Search for the cell housing the specified text and yield its [x, y] center coordinate. 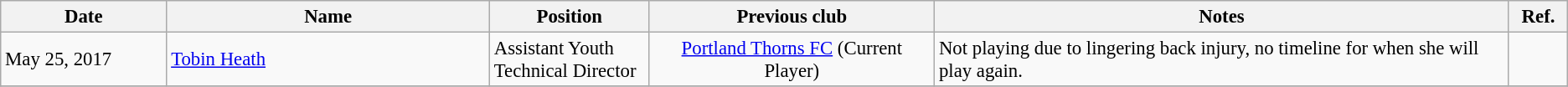
Assistant Youth Technical Director [570, 60]
May 25, 2017 [84, 60]
Tobin Heath [328, 60]
Name [328, 17]
Previous club [792, 17]
Ref. [1538, 17]
Not playing due to lingering back injury, no timeline for when she will play again. [1222, 60]
Date [84, 17]
Position [570, 17]
Portland Thorns FC (Current Player) [792, 60]
Notes [1222, 17]
